Scan for the cell matching the given text and deliver its [X, Y] coordinate at center. 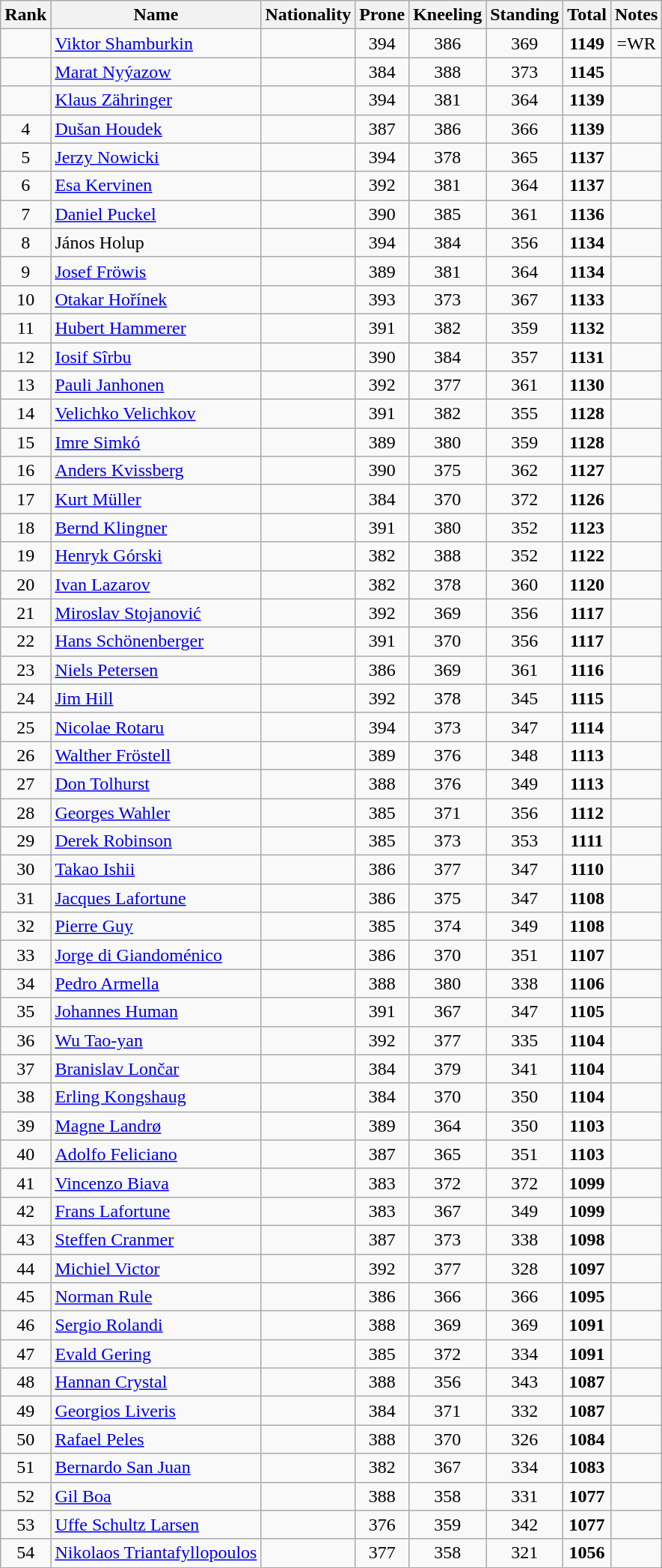
34 [25, 983]
János Holup [156, 242]
21 [25, 613]
Nikolaos Triantafyllopoulos [156, 1553]
1116 [587, 670]
28 [25, 812]
46 [25, 1326]
24 [25, 698]
1095 [587, 1297]
1127 [587, 471]
8 [25, 242]
Ivan Lazarov [156, 585]
Walther Fröstell [156, 755]
Adolfo Feliciano [156, 1154]
360 [525, 585]
1122 [587, 556]
16 [25, 471]
Total [587, 15]
Marat Nyýazow [156, 72]
Hans Schönenberger [156, 641]
Hubert Hammerer [156, 328]
Norman Rule [156, 1297]
374 [447, 927]
Bernardo San Juan [156, 1468]
1084 [587, 1439]
1130 [587, 385]
26 [25, 755]
357 [525, 357]
Josef Fröwis [156, 271]
Standing [525, 15]
1123 [587, 528]
9 [25, 271]
Wu Tao-yan [156, 1040]
Klaus Zähringer [156, 100]
12 [25, 357]
1106 [587, 983]
Erling Kongshaug [156, 1097]
Bernd Klingner [156, 528]
Miroslav Stojanović [156, 613]
393 [382, 299]
13 [25, 385]
Georgios Liveris [156, 1411]
1083 [587, 1468]
331 [525, 1496]
5 [25, 157]
1056 [587, 1553]
335 [525, 1040]
25 [25, 727]
33 [25, 955]
19 [25, 556]
49 [25, 1411]
332 [525, 1411]
17 [25, 499]
Rafael Peles [156, 1439]
345 [525, 698]
Gil Boa [156, 1496]
Johannes Human [156, 1012]
Notes [636, 15]
42 [25, 1211]
342 [525, 1525]
Niels Petersen [156, 670]
48 [25, 1382]
Imre Simkó [156, 442]
Kneeling [447, 15]
Otakar Hořínek [156, 299]
Don Tolhurst [156, 784]
Georges Wahler [156, 812]
1107 [587, 955]
1145 [587, 72]
Magne Landrø [156, 1126]
Daniel Puckel [156, 214]
27 [25, 784]
1115 [587, 698]
Iosif Sîrbu [156, 357]
1120 [587, 585]
Pauli Janhonen [156, 385]
Jerzy Nowicki [156, 157]
Vincenzo Biava [156, 1183]
6 [25, 186]
Viktor Shamburkin [156, 43]
Evald Gering [156, 1354]
11 [25, 328]
Jim Hill [156, 698]
Takao Ishii [156, 870]
41 [25, 1183]
20 [25, 585]
40 [25, 1154]
Name [156, 15]
45 [25, 1297]
14 [25, 414]
15 [25, 442]
362 [525, 471]
341 [525, 1069]
1132 [587, 328]
54 [25, 1553]
47 [25, 1354]
1149 [587, 43]
Nicolae Rotaru [156, 727]
44 [25, 1269]
32 [25, 927]
Derek Robinson [156, 841]
Velichko Velichkov [156, 414]
Sergio Rolandi [156, 1326]
Steffen Cranmer [156, 1239]
321 [525, 1553]
Rank [25, 15]
39 [25, 1126]
348 [525, 755]
=WR [636, 43]
Prone [382, 15]
Kurt Müller [156, 499]
Hannan Crystal [156, 1382]
31 [25, 898]
Jorge di Giandoménico [156, 955]
1136 [587, 214]
1131 [587, 357]
1111 [587, 841]
Pedro Armella [156, 983]
Nationality [308, 15]
43 [25, 1239]
52 [25, 1496]
1133 [587, 299]
1110 [587, 870]
38 [25, 1097]
1112 [587, 812]
53 [25, 1525]
Anders Kvissberg [156, 471]
Uffe Schultz Larsen [156, 1525]
326 [525, 1439]
Henryk Górski [156, 556]
Jacques Lafortune [156, 898]
10 [25, 299]
355 [525, 414]
1105 [587, 1012]
18 [25, 528]
35 [25, 1012]
343 [525, 1382]
7 [25, 214]
Michiel Victor [156, 1269]
1126 [587, 499]
1114 [587, 727]
51 [25, 1468]
Esa Kervinen [156, 186]
23 [25, 670]
379 [447, 1069]
Pierre Guy [156, 927]
29 [25, 841]
22 [25, 641]
328 [525, 1269]
Dušan Houdek [156, 129]
Branislav Lončar [156, 1069]
4 [25, 129]
Frans Lafortune [156, 1211]
30 [25, 870]
50 [25, 1439]
1098 [587, 1239]
353 [525, 841]
36 [25, 1040]
1097 [587, 1269]
37 [25, 1069]
